Detect which cell encompasses the target text, then output its [x, y] center coordinate. 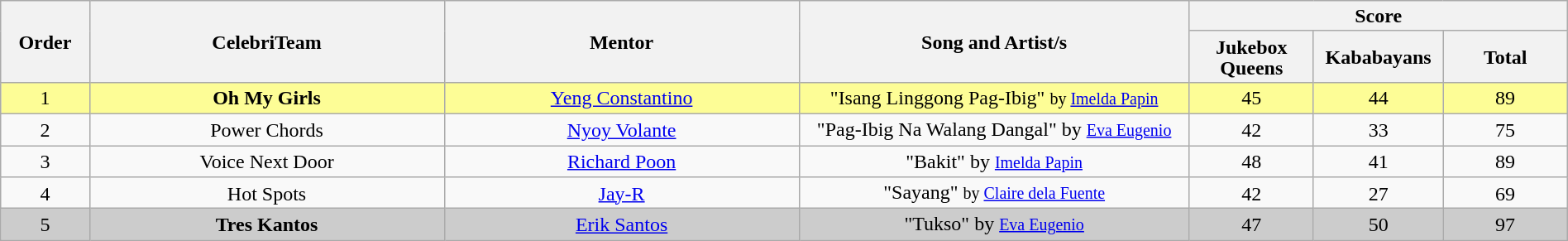
Order [45, 41]
4 [45, 193]
3 [45, 161]
Jay-R [622, 193]
Jukebox Queens [1251, 56]
50 [1378, 224]
1 [45, 98]
Tres Kantos [266, 224]
69 [1505, 193]
Total [1505, 56]
Mentor [622, 41]
97 [1505, 224]
CelebriTeam [266, 41]
"Tukso" by Eva Eugenio [994, 224]
Yeng Constantino [622, 98]
Kababayans [1378, 56]
Score [1378, 17]
45 [1251, 98]
Oh My Girls [266, 98]
"Pag-Ibig Na Walang Dangal" by Eva Eugenio [994, 129]
Erik Santos [622, 224]
Richard Poon [622, 161]
48 [1251, 161]
Nyoy Volante [622, 129]
41 [1378, 161]
75 [1505, 129]
5 [45, 224]
33 [1378, 129]
27 [1378, 193]
"Bakit" by Imelda Papin [994, 161]
Song and Artist/s [994, 41]
Voice Next Door [266, 161]
Hot Spots [266, 193]
"Isang Linggong Pag-Ibig" by Imelda Papin [994, 98]
44 [1378, 98]
Power Chords [266, 129]
2 [45, 129]
47 [1251, 224]
"Sayang" by Claire dela Fuente [994, 193]
